Provide the [x, y] coordinate of the cell's center where the given text is located.  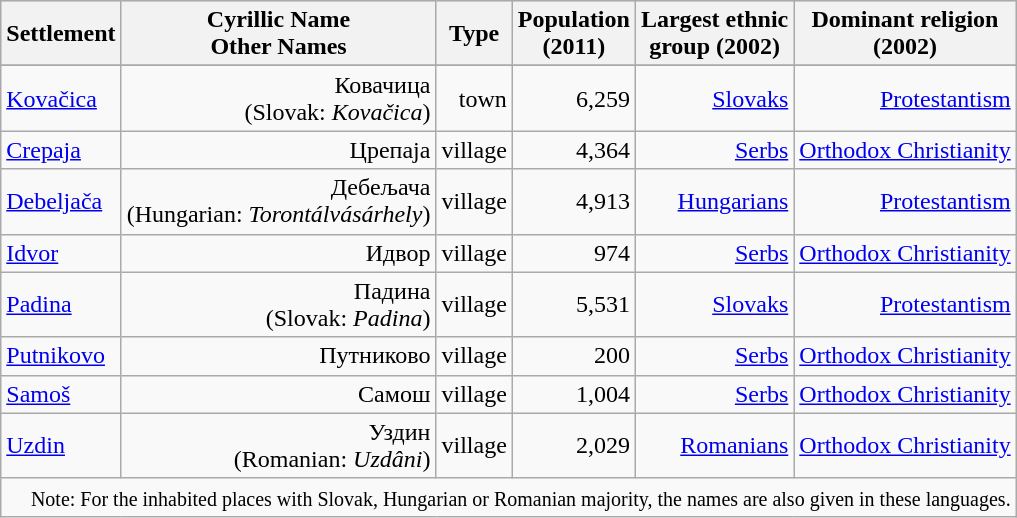
Hungarians [714, 202]
Largest ethnicgroup (2002) [714, 34]
Population(2011) [574, 34]
Самош [278, 394]
1,004 [574, 394]
Црепаја [278, 150]
town [474, 98]
Samoš [61, 394]
Падина(Slovak: Padina) [278, 304]
Putnikovo [61, 356]
Уздин(Romanian: Uzdâni) [278, 446]
Romanians [714, 446]
Kovačica [61, 98]
Crepaja [61, 150]
Ковачица(Slovak: Kovačica) [278, 98]
6,259 [574, 98]
Cyrillic NameOther Names [278, 34]
2,029 [574, 446]
Debeljača [61, 202]
200 [574, 356]
Dominant religion(2002) [905, 34]
5,531 [574, 304]
Путниково [278, 356]
Uzdin [61, 446]
Padina [61, 304]
Idvor [61, 253]
Идвор [278, 253]
974 [574, 253]
Settlement [61, 34]
Note: For the inhabited places with Slovak, Hungarian or Romanian majority, the names are also given in these languages. [508, 497]
4,364 [574, 150]
Type [474, 34]
4,913 [574, 202]
Дебељача(Hungarian: Torontálvásárhely) [278, 202]
